Scan for the cell matching the given text and deliver its (X, Y) coordinate at center. 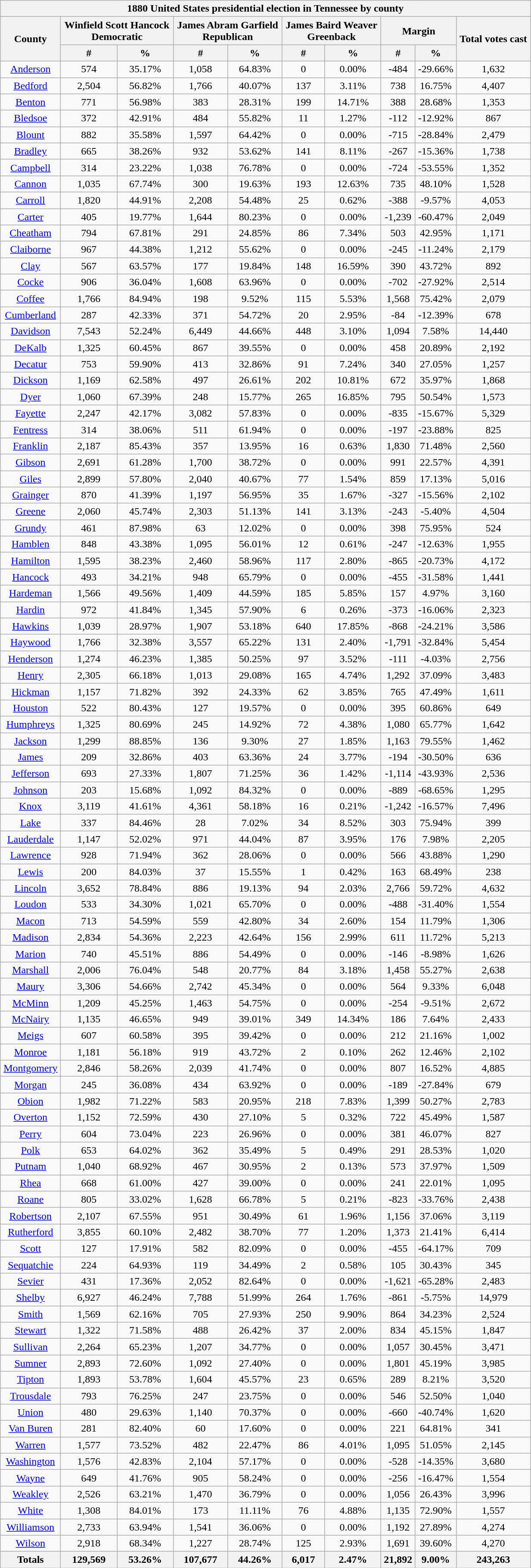
2.93% (353, 1543)
1,060 (89, 397)
-8.98% (436, 954)
-60.47% (436, 216)
0.32% (353, 1117)
-835 (398, 413)
19.13% (255, 888)
1,611 (493, 691)
247 (200, 1396)
-243 (398, 512)
65.77% (436, 724)
67.55% (146, 1216)
-111 (398, 659)
35.17% (146, 69)
36.04% (146, 282)
66.78% (255, 1199)
43.38% (146, 544)
Claiborne (31, 250)
1.27% (353, 118)
1,290 (493, 855)
44.38% (146, 250)
919 (200, 1052)
4,407 (493, 86)
54.49% (255, 954)
-112 (398, 118)
4,504 (493, 512)
3.52% (353, 659)
3,471 (493, 1347)
8.21% (436, 1380)
Robertson (31, 1216)
607 (89, 1036)
17.36% (146, 1281)
0.63% (353, 446)
1,642 (493, 724)
870 (89, 495)
41.84% (146, 610)
4.74% (353, 675)
24.85% (255, 233)
882 (89, 135)
Lauderdale (31, 839)
859 (398, 479)
12.02% (255, 528)
51.99% (255, 1298)
58.18% (255, 806)
7,543 (89, 331)
372 (89, 118)
1.67% (353, 495)
203 (89, 790)
5.53% (353, 299)
-1,621 (398, 1281)
26.43% (436, 1494)
10.81% (353, 380)
-11.24% (436, 250)
McNairy (31, 1019)
434 (200, 1085)
2.99% (353, 937)
6,927 (89, 1298)
Greene (31, 512)
41.74% (255, 1068)
176 (398, 839)
26.42% (255, 1330)
-724 (398, 167)
Weakley (31, 1494)
524 (493, 528)
26.96% (255, 1134)
21.41% (436, 1232)
-12.92% (436, 118)
97 (304, 659)
2,899 (89, 479)
482 (200, 1445)
2,638 (493, 970)
Lake (31, 823)
Henry (31, 675)
1.20% (353, 1232)
17.85% (353, 626)
218 (304, 1101)
-254 (398, 1003)
79.55% (436, 741)
665 (89, 151)
28.31% (255, 102)
2,438 (493, 1199)
3,996 (493, 1494)
14,440 (493, 331)
55.62% (255, 250)
17.60% (255, 1429)
2,524 (493, 1314)
Loudon (31, 904)
-24.21% (436, 626)
2,834 (89, 937)
503 (398, 233)
2,672 (493, 1003)
2,756 (493, 659)
6,048 (493, 986)
604 (89, 1134)
157 (398, 593)
753 (89, 364)
52.02% (146, 839)
21,892 (398, 1560)
37.06% (436, 1216)
Trousdale (31, 1396)
42.83% (146, 1461)
44.59% (255, 593)
2,514 (493, 282)
65.70% (255, 904)
559 (200, 921)
1,441 (493, 577)
Dyer (31, 397)
2.80% (353, 561)
6,449 (200, 331)
1,566 (89, 593)
39.55% (255, 348)
488 (200, 1330)
50.27% (436, 1101)
58.96% (255, 561)
63.94% (146, 1527)
932 (200, 151)
4,270 (493, 1543)
28.06% (255, 855)
23.22% (146, 167)
27.93% (255, 1314)
-5.40% (436, 512)
340 (398, 364)
1,620 (493, 1412)
-33.76% (436, 1199)
1,541 (200, 1527)
Humphreys (31, 724)
27.33% (146, 774)
243,263 (493, 1560)
678 (493, 315)
522 (89, 708)
2.03% (353, 888)
-247 (398, 544)
Cumberland (31, 315)
64.83% (255, 69)
Hardeman (31, 593)
63.57% (146, 266)
383 (200, 102)
3,557 (200, 642)
23.75% (255, 1396)
1,209 (89, 1003)
46.65% (146, 1019)
-15.36% (436, 151)
1,152 (89, 1117)
2,205 (493, 839)
511 (200, 429)
-23.88% (436, 429)
1,039 (89, 626)
73.52% (146, 1445)
399 (493, 823)
42.64% (255, 937)
55.27% (436, 970)
63.96% (255, 282)
1,700 (200, 462)
20.77% (255, 970)
47.49% (436, 691)
Cheatham (31, 233)
193 (304, 184)
-1,239 (398, 216)
Coffee (31, 299)
Hardin (31, 610)
1880 United States presidential election in Tennessee by county (265, 9)
0.61% (353, 544)
7.64% (436, 1019)
224 (89, 1265)
300 (200, 184)
668 (89, 1183)
67.74% (146, 184)
54.48% (255, 200)
56.01% (255, 544)
2,742 (200, 986)
458 (398, 348)
30.49% (255, 1216)
107,677 (200, 1560)
7,788 (200, 1298)
29.08% (255, 675)
-1,114 (398, 774)
45.49% (436, 1117)
38.06% (146, 429)
-5.75% (436, 1298)
40.07% (255, 86)
22.01% (436, 1183)
Jefferson (31, 774)
198 (200, 299)
28.53% (436, 1150)
2,560 (493, 446)
-373 (398, 610)
84.46% (146, 823)
1,470 (200, 1494)
2,303 (200, 512)
94 (304, 888)
2,145 (493, 1445)
58.26% (146, 1068)
131 (304, 642)
533 (89, 904)
20.95% (255, 1101)
59.72% (436, 888)
Franklin (31, 446)
Madison (31, 937)
Sumner (31, 1363)
Lawrence (31, 855)
-9.51% (436, 1003)
-4.03% (436, 659)
6,017 (304, 1560)
53.78% (146, 1380)
264 (304, 1298)
2,060 (89, 512)
Houston (31, 708)
38.70% (255, 1232)
72 (304, 724)
57.90% (255, 610)
1,306 (493, 921)
Maury (31, 986)
202 (304, 380)
45.57% (255, 1380)
2,052 (200, 1281)
2,208 (200, 200)
-28.84% (436, 135)
McMinn (31, 1003)
-30.50% (436, 757)
68.92% (146, 1167)
Roane (31, 1199)
36.06% (255, 1527)
30.95% (255, 1167)
62.58% (146, 380)
71.82% (146, 691)
24.33% (255, 691)
5,016 (493, 479)
2,079 (493, 299)
1,691 (398, 1543)
262 (398, 1052)
Jackson (31, 741)
4,053 (493, 200)
Rhea (31, 1183)
573 (398, 1167)
12 (304, 544)
582 (200, 1248)
-1,242 (398, 806)
722 (398, 1117)
44.26% (255, 1560)
54.36% (146, 937)
-40.74% (436, 1412)
705 (200, 1314)
42.80% (255, 921)
36 (304, 774)
63 (200, 528)
-43.93% (436, 774)
82.40% (146, 1429)
241 (398, 1183)
-14.35% (436, 1461)
32.38% (146, 642)
28.97% (146, 626)
39.60% (436, 1543)
-16.57% (436, 806)
27.89% (436, 1527)
33.02% (146, 1199)
2,039 (200, 1068)
-660 (398, 1412)
1,157 (89, 691)
15.55% (255, 872)
72.90% (436, 1510)
1,020 (493, 1150)
9.33% (436, 986)
1,197 (200, 495)
1,738 (493, 151)
2.40% (353, 642)
2,526 (89, 1494)
948 (200, 577)
672 (398, 380)
289 (398, 1380)
238 (493, 872)
45.15% (436, 1330)
-267 (398, 151)
Decatur (31, 364)
137 (304, 86)
0.49% (353, 1150)
1,181 (89, 1052)
2,264 (89, 1347)
60 (200, 1429)
1,038 (200, 167)
-702 (398, 282)
53.62% (255, 151)
3,855 (89, 1232)
Henderson (31, 659)
0.58% (353, 1265)
27.05% (436, 364)
DeKalb (31, 348)
1,212 (200, 250)
-15.67% (436, 413)
793 (89, 1396)
1,801 (398, 1363)
16.75% (436, 86)
54.75% (255, 1003)
-84 (398, 315)
1,955 (493, 544)
-327 (398, 495)
45.74% (146, 512)
4,632 (493, 888)
825 (493, 429)
156 (304, 937)
29.63% (146, 1412)
2,006 (89, 970)
34.49% (255, 1265)
37.97% (436, 1167)
1,868 (493, 380)
1,644 (200, 216)
Benton (31, 102)
1,299 (89, 741)
115 (304, 299)
16.52% (436, 1068)
390 (398, 266)
11.72% (436, 937)
2,433 (493, 1019)
3,520 (493, 1380)
67.39% (146, 397)
2,893 (89, 1363)
653 (89, 1150)
2.00% (353, 1330)
1,035 (89, 184)
8.11% (353, 151)
73.04% (146, 1134)
1,628 (200, 1199)
78.84% (146, 888)
37.09% (436, 675)
Obion (31, 1101)
345 (493, 1265)
56.18% (146, 1052)
70.37% (255, 1412)
16.59% (353, 266)
85.43% (146, 446)
61.94% (255, 429)
148 (304, 266)
91 (304, 364)
35.49% (255, 1150)
1,322 (89, 1330)
0.13% (353, 1167)
906 (89, 282)
4.38% (353, 724)
1,227 (200, 1543)
221 (398, 1429)
1,169 (89, 380)
42.91% (146, 118)
Union (31, 1412)
52.24% (146, 331)
-64.17% (436, 1248)
65.79% (255, 577)
Campbell (31, 167)
Sequatchie (31, 1265)
5,213 (493, 937)
2,460 (200, 561)
1,462 (493, 741)
713 (89, 921)
1,399 (398, 1101)
7.98% (436, 839)
1,292 (398, 675)
848 (89, 544)
-528 (398, 1461)
3,586 (493, 626)
56.98% (146, 102)
14.92% (255, 724)
60.86% (436, 708)
11.79% (436, 921)
84.03% (146, 872)
76.78% (255, 167)
75.95% (436, 528)
35.97% (436, 380)
-32.84% (436, 642)
Hickman (31, 691)
248 (200, 397)
105 (398, 1265)
56.95% (255, 495)
Grainger (31, 495)
54.66% (146, 986)
63.21% (146, 1494)
1,608 (200, 282)
61 (304, 1216)
38.23% (146, 561)
17.13% (436, 479)
50.54% (436, 397)
2.95% (353, 315)
574 (89, 69)
67.81% (146, 233)
76 (304, 1510)
4,172 (493, 561)
2.60% (353, 921)
34.21% (146, 577)
51.05% (436, 1445)
38.72% (255, 462)
41.76% (146, 1478)
Sullivan (31, 1347)
Grundy (31, 528)
Van Buren (31, 1429)
Smith (31, 1314)
0.10% (353, 1052)
68.34% (146, 1543)
-194 (398, 757)
54.59% (146, 921)
154 (398, 921)
5,329 (493, 413)
1,002 (493, 1036)
967 (89, 250)
Hamilton (31, 561)
3.95% (353, 839)
20 (304, 315)
84.01% (146, 1510)
Giles (31, 479)
1,352 (493, 167)
1.85% (353, 741)
223 (200, 1134)
173 (200, 1510)
-20.73% (436, 561)
548 (200, 970)
-865 (398, 561)
583 (200, 1101)
-715 (398, 135)
0.62% (353, 200)
19.84% (255, 266)
834 (398, 1330)
1,528 (493, 184)
1,353 (493, 102)
16.85% (353, 397)
44.66% (255, 331)
-146 (398, 954)
12.46% (436, 1052)
53.26% (146, 1560)
75.94% (436, 823)
58.24% (255, 1478)
19.57% (255, 708)
3,306 (89, 986)
287 (89, 315)
905 (200, 1478)
1,171 (493, 233)
-68.65% (436, 790)
1,893 (89, 1380)
Blount (31, 135)
9.30% (255, 741)
White (31, 1510)
88.85% (146, 741)
1,458 (398, 970)
71.48% (436, 446)
0.42% (353, 872)
23 (304, 1380)
76.25% (146, 1396)
165 (304, 675)
35.58% (146, 135)
45.19% (436, 1363)
-1,791 (398, 642)
566 (398, 855)
7.34% (353, 233)
448 (304, 331)
827 (493, 1134)
43.88% (436, 855)
1,907 (200, 626)
4.88% (353, 1510)
84 (304, 970)
Johnson (31, 790)
1,056 (398, 1494)
Macon (31, 921)
27.40% (255, 1363)
9.00% (436, 1560)
Bedford (31, 86)
25 (304, 200)
864 (398, 1314)
3.85% (353, 691)
1,463 (200, 1003)
Warren (31, 1445)
2,247 (89, 413)
Rutherford (31, 1232)
4,361 (200, 806)
Margin (419, 31)
Putnam (31, 1167)
Anderson (31, 69)
11 (304, 118)
403 (200, 757)
3,082 (200, 413)
1,847 (493, 1330)
65.23% (146, 1347)
1.96% (353, 1216)
2,107 (89, 1216)
35 (304, 495)
Winfield Scott HancockDemocratic (117, 31)
2,766 (398, 888)
1,373 (398, 1232)
771 (89, 102)
Davidson (31, 331)
2,049 (493, 216)
Fentress (31, 429)
Monroe (31, 1052)
1,274 (89, 659)
82.09% (255, 1248)
546 (398, 1396)
6 (304, 610)
39.01% (255, 1019)
80.69% (146, 724)
42.95% (436, 233)
Stewart (31, 1330)
-27.84% (436, 1085)
3.18% (353, 970)
68.49% (436, 872)
Lincoln (31, 888)
21.16% (436, 1036)
119 (200, 1265)
9.90% (353, 1314)
71.22% (146, 1101)
-31.58% (436, 577)
-16.06% (436, 610)
679 (493, 1085)
61.00% (146, 1183)
163 (398, 872)
James Baird WeaverGreenback (332, 31)
303 (398, 823)
1,057 (398, 1347)
64.93% (146, 1265)
1,147 (89, 839)
-65.28% (436, 1281)
42.17% (146, 413)
60.58% (146, 1036)
2,482 (200, 1232)
-53.55% (436, 167)
57.17% (255, 1461)
Carter (31, 216)
2,504 (89, 86)
892 (493, 266)
-823 (398, 1199)
Morgan (31, 1085)
2,104 (200, 1461)
1,576 (89, 1461)
46.24% (146, 1298)
Hawkins (31, 626)
36.08% (146, 1085)
Fayette (31, 413)
Marion (31, 954)
13.95% (255, 446)
Haywood (31, 642)
-861 (398, 1298)
467 (200, 1167)
3.13% (353, 512)
62 (304, 691)
1,982 (89, 1101)
20.89% (436, 348)
4,885 (493, 1068)
693 (89, 774)
-889 (398, 790)
735 (398, 184)
55.82% (255, 118)
0.26% (353, 610)
28.68% (436, 102)
1 (304, 872)
28 (200, 823)
57.80% (146, 479)
795 (398, 397)
805 (89, 1199)
80.43% (146, 708)
1,807 (200, 774)
1,569 (89, 1314)
1,573 (493, 397)
Polk (31, 1150)
46.23% (146, 659)
200 (89, 872)
72.59% (146, 1117)
27.10% (255, 1117)
971 (200, 839)
-12.39% (436, 315)
34.30% (146, 904)
72.60% (146, 1363)
1,295 (493, 790)
7.58% (436, 331)
84.94% (146, 299)
2,192 (493, 348)
1,557 (493, 1510)
17.91% (146, 1248)
611 (398, 937)
64.81% (436, 1429)
461 (89, 528)
Sevier (31, 1281)
951 (200, 1216)
-245 (398, 250)
-388 (398, 200)
30.45% (436, 1347)
1,094 (398, 331)
1,830 (398, 446)
431 (89, 1281)
82.64% (255, 1281)
71.25% (255, 774)
413 (200, 364)
Hancock (31, 577)
7.24% (353, 364)
62.16% (146, 1314)
Wayne (31, 1478)
84.32% (255, 790)
19.77% (146, 216)
28.74% (255, 1543)
1,308 (89, 1510)
497 (200, 380)
1,604 (200, 1380)
484 (200, 118)
1,568 (398, 299)
1,021 (200, 904)
2,846 (89, 1068)
-256 (398, 1478)
2,483 (493, 1281)
2,783 (493, 1101)
39.42% (255, 1036)
928 (89, 855)
Overton (31, 1117)
1,597 (200, 135)
-27.92% (436, 282)
75.42% (436, 299)
337 (89, 823)
3,680 (493, 1461)
136 (200, 741)
4.01% (353, 1445)
Dickson (31, 380)
199 (304, 102)
Knox (31, 806)
Marshall (31, 970)
709 (493, 1248)
341 (493, 1429)
3.77% (353, 757)
87.98% (146, 528)
57.83% (255, 413)
6,414 (493, 1232)
27 (304, 741)
34.23% (436, 1314)
-488 (398, 904)
3,985 (493, 1363)
34.77% (255, 1347)
1,058 (200, 69)
125 (304, 1543)
185 (304, 593)
36.79% (255, 1494)
398 (398, 528)
61.28% (146, 462)
1,632 (493, 69)
1,409 (200, 593)
1,820 (89, 200)
Carroll (31, 200)
County (31, 39)
45.51% (146, 954)
Tipton (31, 1380)
2,918 (89, 1543)
564 (398, 986)
22.47% (255, 1445)
38.26% (146, 151)
80.23% (255, 216)
46.07% (436, 1134)
24 (304, 757)
3,652 (89, 888)
972 (89, 610)
James Abram GarfieldRepublican (227, 31)
14,979 (493, 1298)
1,080 (398, 724)
636 (493, 757)
Williamson (31, 1527)
40.67% (255, 479)
26.61% (255, 380)
7.02% (255, 823)
1,207 (200, 1347)
-12.63% (436, 544)
-16.47% (436, 1478)
640 (304, 626)
2.47% (353, 1560)
Cannon (31, 184)
2,040 (200, 479)
186 (398, 1019)
22.57% (436, 462)
5,454 (493, 642)
949 (200, 1019)
3.10% (353, 331)
Montgomery (31, 1068)
71.58% (146, 1330)
991 (398, 462)
1,192 (398, 1527)
19.63% (255, 184)
-189 (398, 1085)
45.34% (255, 986)
64.02% (146, 1150)
0.65% (353, 1380)
3,160 (493, 593)
281 (89, 1429)
1.42% (353, 774)
381 (398, 1134)
7.83% (353, 1101)
-31.40% (436, 904)
48.10% (436, 184)
3,483 (493, 675)
63.36% (255, 757)
50.25% (255, 659)
66.18% (146, 675)
117 (304, 561)
493 (89, 577)
41.61% (146, 806)
-868 (398, 626)
-197 (398, 429)
39.00% (255, 1183)
480 (89, 1412)
4,391 (493, 462)
-15.56% (436, 495)
357 (200, 446)
42.33% (146, 315)
Totals (31, 1560)
2,536 (493, 774)
54.72% (255, 315)
44.91% (146, 200)
738 (398, 86)
3.11% (353, 86)
Scott (31, 1248)
60.45% (146, 348)
15.77% (255, 397)
1,509 (493, 1167)
11.11% (255, 1510)
Gibson (31, 462)
64.42% (255, 135)
Wilson (31, 1543)
49.56% (146, 593)
1,587 (493, 1117)
4.97% (436, 593)
265 (304, 397)
65.22% (255, 642)
1,385 (200, 659)
1,595 (89, 561)
76.04% (146, 970)
Clay (31, 266)
53.18% (255, 626)
371 (200, 315)
1,013 (200, 675)
212 (398, 1036)
250 (304, 1314)
Lewis (31, 872)
Shelby (31, 1298)
60.10% (146, 1232)
14.71% (353, 102)
1,257 (493, 364)
Cocke (31, 282)
-484 (398, 69)
2,691 (89, 462)
129,569 (89, 1560)
388 (398, 102)
794 (89, 233)
Bradley (31, 151)
-29.66% (436, 69)
427 (200, 1183)
41.39% (146, 495)
15.68% (146, 790)
740 (89, 954)
430 (200, 1117)
Washington (31, 1461)
8.52% (353, 823)
2,733 (89, 1527)
12.63% (353, 184)
2,223 (200, 937)
1,156 (398, 1216)
349 (304, 1019)
1.76% (353, 1298)
51.13% (255, 512)
63.92% (255, 1085)
1,163 (398, 741)
30.43% (436, 1265)
45.25% (146, 1003)
5.85% (353, 593)
James (31, 757)
Total votes cast (493, 39)
807 (398, 1068)
2,179 (493, 250)
87 (304, 839)
52.50% (436, 1396)
7,496 (493, 806)
1,626 (493, 954)
2,305 (89, 675)
2,479 (493, 135)
Hamblen (31, 544)
Bledsoe (31, 118)
Perry (31, 1134)
1,140 (200, 1412)
567 (89, 266)
56.82% (146, 86)
9.52% (255, 299)
71.94% (146, 855)
14.34% (353, 1019)
392 (200, 691)
44.04% (255, 839)
Meigs (31, 1036)
1.54% (353, 479)
765 (398, 691)
405 (89, 216)
1,577 (89, 1445)
2,187 (89, 446)
-9.57% (436, 200)
1,345 (200, 610)
209 (89, 757)
4,274 (493, 1527)
177 (200, 266)
2,323 (493, 610)
59.90% (146, 364)
